Locate the cell with the specified text and output its [x, y] center coordinate. 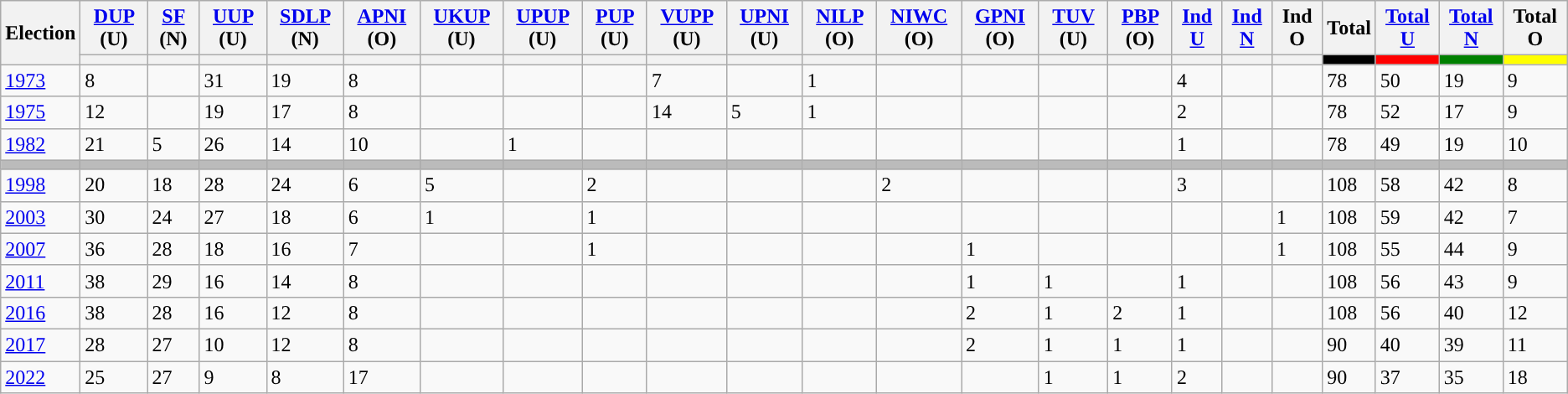
49 [1407, 144]
31 [233, 80]
26 [233, 144]
58 [1407, 185]
1982 [40, 144]
Total N [1471, 29]
SDLP (N) [305, 29]
UPUP (U) [543, 29]
UPNI (U) [764, 29]
UKUP (U) [462, 29]
4 [1197, 80]
2011 [40, 281]
Total [1349, 29]
1975 [40, 112]
SF (N) [173, 29]
Ind N [1247, 29]
50 [1407, 80]
21 [114, 144]
55 [1407, 249]
36 [114, 249]
Total U [1407, 29]
37 [1407, 376]
VUPP (U) [687, 29]
59 [1407, 217]
Ind U [1197, 29]
44 [1471, 249]
2003 [40, 217]
25 [114, 376]
1998 [40, 185]
TUV (U) [1073, 29]
35 [1471, 376]
NILP (O) [839, 29]
Ind O [1297, 29]
30 [114, 217]
2022 [40, 376]
52 [1407, 112]
1973 [40, 80]
PUP (U) [615, 29]
2007 [40, 249]
11 [1534, 345]
39 [1471, 345]
43 [1471, 281]
UUP (U) [233, 29]
2016 [40, 313]
APNI (O) [382, 29]
2017 [40, 345]
20 [114, 185]
PBP (O) [1141, 29]
Election [40, 33]
3 [1197, 185]
DUP (U) [114, 29]
GPNI (O) [1000, 29]
Total O [1534, 29]
29 [173, 281]
NIWC (O) [920, 29]
